Find where the given text appears and provide that cell's center as [x, y] coordinate. 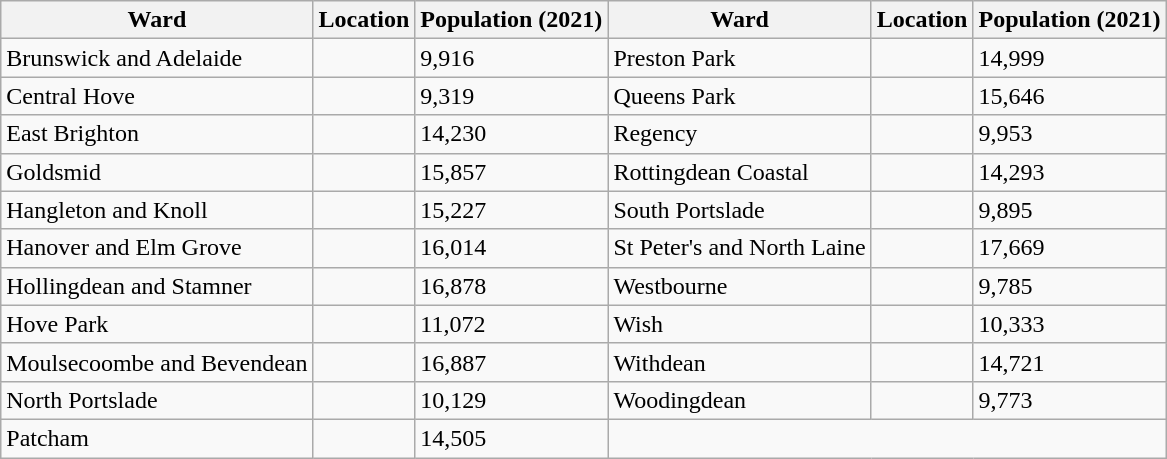
Withdean [740, 362]
St Peter's and North Laine [740, 248]
17,669 [1070, 248]
9,773 [1070, 400]
Westbourne [740, 286]
16,878 [512, 286]
9,895 [1070, 210]
15,227 [512, 210]
Hangleton and Knoll [157, 210]
14,999 [1070, 58]
16,887 [512, 362]
14,505 [512, 438]
Hanover and Elm Grove [157, 248]
Central Hove [157, 96]
Brunswick and Adelaide [157, 58]
Rottingdean Coastal [740, 172]
Moulsecoombe and Bevendean [157, 362]
Woodingdean [740, 400]
Goldsmid [157, 172]
14,293 [1070, 172]
Wish [740, 324]
11,072 [512, 324]
Hollingdean and Stamner [157, 286]
Hove Park [157, 324]
10,129 [512, 400]
South Portslade [740, 210]
14,230 [512, 134]
North Portslade [157, 400]
East Brighton [157, 134]
Queens Park [740, 96]
14,721 [1070, 362]
10,333 [1070, 324]
9,916 [512, 58]
9,319 [512, 96]
Patcham [157, 438]
9,785 [1070, 286]
9,953 [1070, 134]
15,646 [1070, 96]
Preston Park [740, 58]
Regency [740, 134]
15,857 [512, 172]
16,014 [512, 248]
